From the cell containing the given text, extract its center point as (X, Y) coordinate. 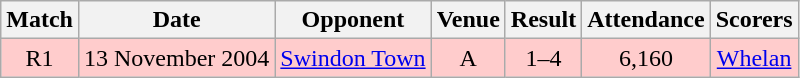
13 November 2004 (176, 58)
Whelan (754, 58)
Match (40, 20)
Attendance (646, 20)
Date (176, 20)
1–4 (543, 58)
R1 (40, 58)
Result (543, 20)
Venue (468, 20)
A (468, 58)
Opponent (353, 20)
Scorers (754, 20)
6,160 (646, 58)
Swindon Town (353, 58)
